Provide the (x, y) coordinate of the cell's center where the given text is located.  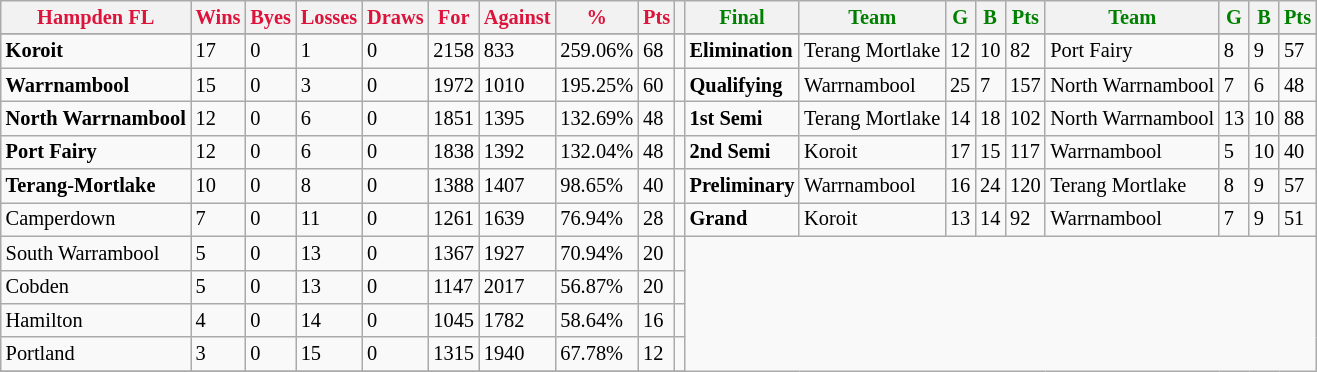
1 (329, 51)
120 (1025, 186)
Portland (96, 354)
Losses (329, 17)
1315 (453, 354)
67.78% (596, 354)
Qualifying (742, 85)
28 (656, 219)
68 (656, 51)
Against (518, 17)
4 (218, 320)
2nd Semi (742, 152)
88 (1298, 118)
51 (1298, 219)
For (453, 17)
1147 (453, 287)
1927 (518, 253)
60 (656, 85)
1st Semi (742, 118)
1261 (453, 219)
1388 (453, 186)
% (596, 17)
259.06% (596, 51)
117 (1025, 152)
Hampden FL (96, 17)
Byes (270, 17)
Wins (218, 17)
58.64% (596, 320)
11 (329, 219)
Hamilton (96, 320)
195.25% (596, 85)
Preliminary (742, 186)
157 (1025, 85)
1045 (453, 320)
18 (990, 118)
1639 (518, 219)
Grand (742, 219)
South Warrambool (96, 253)
25 (960, 85)
Cobden (96, 287)
1392 (518, 152)
Draws (395, 17)
92 (1025, 219)
70.94% (596, 253)
1851 (453, 118)
1367 (453, 253)
1010 (518, 85)
1940 (518, 354)
Elimination (742, 51)
2158 (453, 51)
1782 (518, 320)
1972 (453, 85)
833 (518, 51)
24 (990, 186)
102 (1025, 118)
Final (742, 17)
Camperdown (96, 219)
1407 (518, 186)
132.69% (596, 118)
1838 (453, 152)
98.65% (596, 186)
56.87% (596, 287)
132.04% (596, 152)
Terang-Mortlake (96, 186)
1395 (518, 118)
76.94% (596, 219)
2017 (518, 287)
82 (1025, 51)
